Return [X, Y] of the center of cell containing provided text 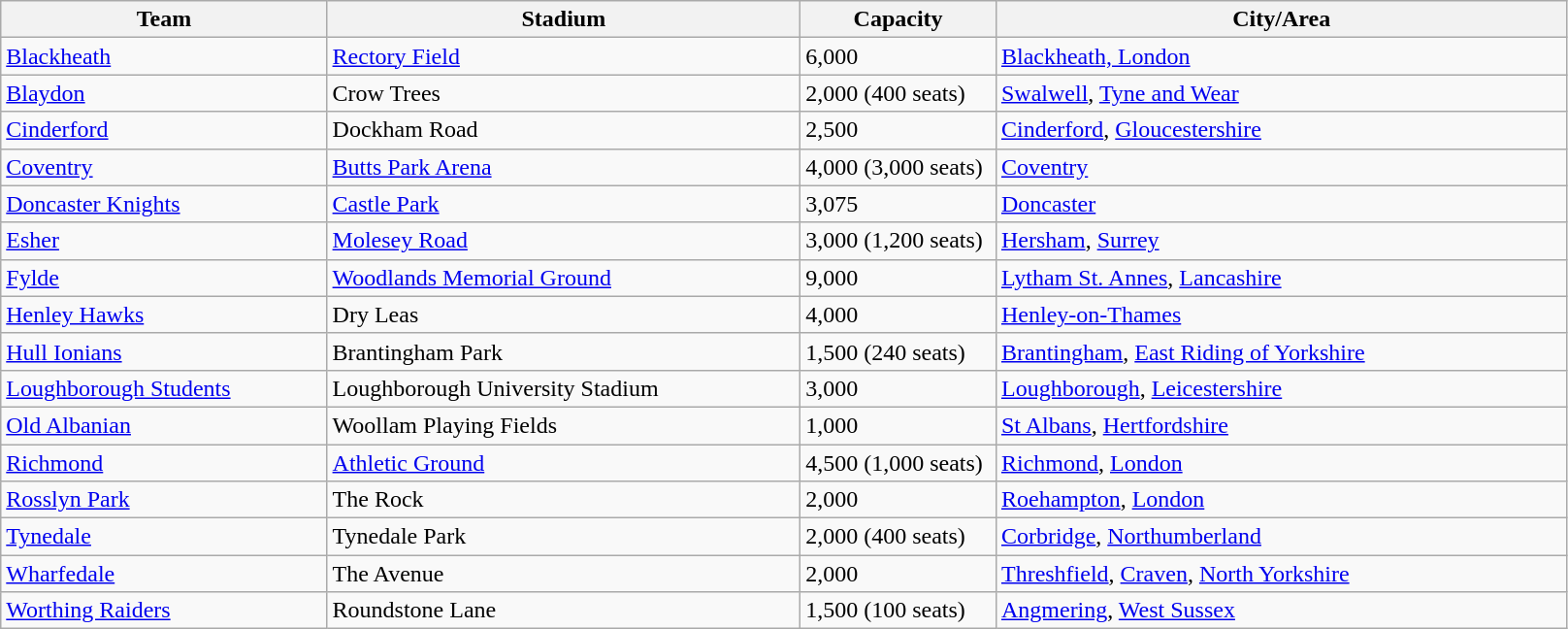
1,500 (100 seats) [898, 611]
Team [164, 19]
Loughborough, Leicestershire [1281, 388]
Molesey Road [564, 241]
Cinderford, Gloucestershire [1281, 130]
Esher [164, 241]
Butts Park Arena [564, 167]
Richmond [164, 463]
1,000 [898, 425]
Fylde [164, 278]
Brantingham, East Riding of Yorkshire [1281, 351]
Angmering, West Sussex [1281, 611]
Hull Ionians [164, 351]
Capacity [898, 19]
Brantingham Park [564, 351]
Doncaster Knights [164, 204]
Blaydon [164, 93]
The Rock [564, 500]
Castle Park [564, 204]
Woollam Playing Fields [564, 425]
3,075 [898, 204]
6,000 [898, 56]
Hersham, Surrey [1281, 241]
Tynedale [164, 537]
City/Area [1281, 19]
Blackheath [164, 56]
Dry Leas [564, 314]
Wharfedale [164, 574]
3,000 [898, 388]
Cinderford [164, 130]
Henley Hawks [164, 314]
3,000 (1,200 seats) [898, 241]
Richmond, London [1281, 463]
Threshfield, Craven, North Yorkshire [1281, 574]
Roehampton, London [1281, 500]
4,000 [898, 314]
Loughborough University Stadium [564, 388]
Henley-on-Thames [1281, 314]
Rectory Field [564, 56]
Loughborough Students [164, 388]
The Avenue [564, 574]
Doncaster [1281, 204]
4,000 (3,000 seats) [898, 167]
Lytham St. Annes, Lancashire [1281, 278]
Corbridge, Northumberland [1281, 537]
4,500 (1,000 seats) [898, 463]
Stadium [564, 19]
Crow Trees [564, 93]
Old Albanian [164, 425]
Swalwell, Tyne and Wear [1281, 93]
2,500 [898, 130]
Athletic Ground [564, 463]
Blackheath, London [1281, 56]
Tynedale Park [564, 537]
Dockham Road [564, 130]
Roundstone Lane [564, 611]
Rosslyn Park [164, 500]
St Albans, Hertfordshire [1281, 425]
Woodlands Memorial Ground [564, 278]
9,000 [898, 278]
Worthing Raiders [164, 611]
1,500 (240 seats) [898, 351]
